Find where the given text appears and provide that cell's center as (X, Y) coordinate. 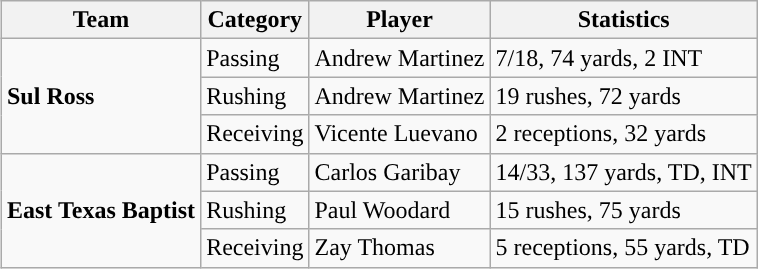
19 rushes, 72 yards (624, 96)
Vicente Luevano (400, 134)
Category (255, 20)
Team (100, 20)
7/18, 74 yards, 2 INT (624, 58)
15 rushes, 75 yards (624, 210)
Statistics (624, 20)
5 receptions, 55 yards, TD (624, 248)
2 receptions, 32 yards (624, 134)
East Texas Baptist (100, 210)
Paul Woodard (400, 210)
Carlos Garibay (400, 172)
Sul Ross (100, 96)
Zay Thomas (400, 248)
Player (400, 20)
14/33, 137 yards, TD, INT (624, 172)
